Find where the given text appears and provide that cell's center as [X, Y] coordinate. 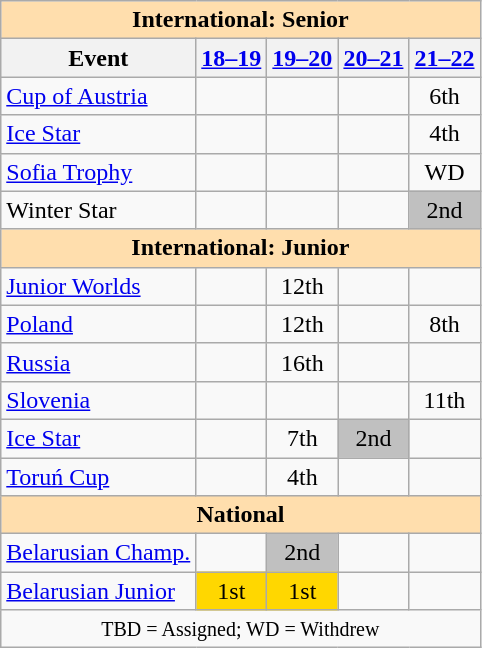
Cup of Austria [98, 96]
Junior Worlds [98, 286]
Sofia Trophy [98, 172]
8th [444, 324]
Event [98, 58]
Toruń Cup [98, 477]
WD [444, 172]
7th [302, 438]
Slovenia [98, 400]
International: Senior [240, 20]
National [240, 515]
6th [444, 96]
Poland [98, 324]
Belarusian Champ. [98, 553]
19–20 [302, 58]
International: Junior [240, 248]
20–21 [374, 58]
Russia [98, 362]
TBD = Assigned; WD = Withdrew [240, 629]
18–19 [232, 58]
11th [444, 400]
Winter Star [98, 210]
21–22 [444, 58]
Belarusian Junior [98, 591]
16th [302, 362]
